Return the [x, y] coordinate for the center point of the cell that contains the specified text.  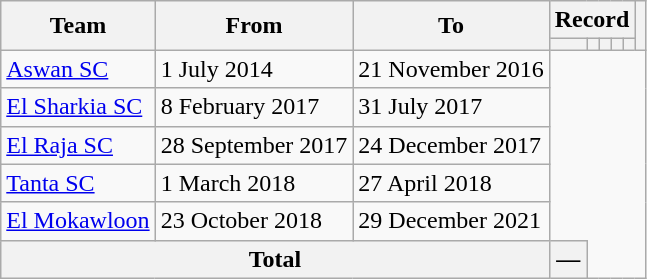
23 October 2018 [254, 221]
To [451, 26]
From [254, 26]
— [568, 259]
El Mokawloon [78, 221]
El Sharkia SC [78, 107]
28 September 2017 [254, 145]
8 February 2017 [254, 107]
Aswan SC [78, 69]
1 July 2014 [254, 69]
Record [592, 20]
24 December 2017 [451, 145]
29 December 2021 [451, 221]
21 November 2016 [451, 69]
1 March 2018 [254, 183]
31 July 2017 [451, 107]
Total [275, 259]
El Raja SC [78, 145]
27 April 2018 [451, 183]
Tanta SC [78, 183]
Team [78, 26]
